Find where the given text appears and provide that cell's center as (x, y) coordinate. 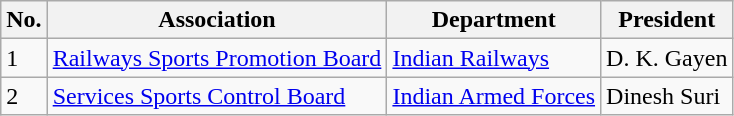
No. (24, 20)
D. K. Gayen (667, 58)
Indian Railways (494, 58)
Association (217, 20)
2 (24, 96)
Indian Armed Forces (494, 96)
President (667, 20)
1 (24, 58)
Services Sports Control Board (217, 96)
Department (494, 20)
Railways Sports Promotion Board (217, 58)
Dinesh Suri (667, 96)
